Find where the given text appears and provide that cell's center as [X, Y] coordinate. 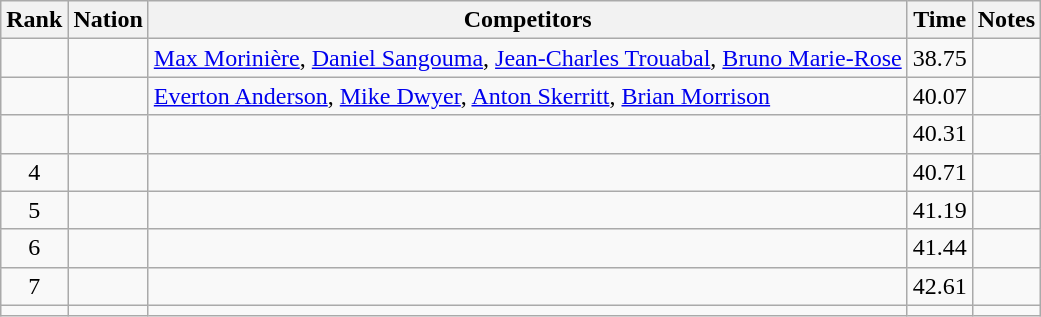
7 [34, 286]
41.44 [940, 248]
Max Morinière, Daniel Sangouma, Jean-Charles Trouabal, Bruno Marie-Rose [528, 58]
Time [940, 20]
40.07 [940, 96]
5 [34, 210]
6 [34, 248]
42.61 [940, 286]
41.19 [940, 210]
Competitors [528, 20]
38.75 [940, 58]
Everton Anderson, Mike Dwyer, Anton Skerritt, Brian Morrison [528, 96]
40.31 [940, 134]
Rank [34, 20]
Nation [108, 20]
40.71 [940, 172]
4 [34, 172]
Notes [1006, 20]
